Return the [x, y] coordinate for the center point of the cell that contains the specified text.  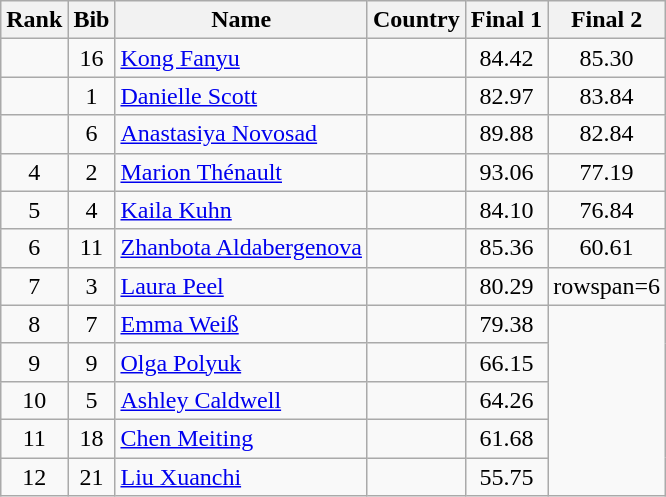
60.61 [607, 248]
83.84 [607, 96]
Kaila Kuhn [242, 210]
8 [34, 324]
Kong Fanyu [242, 58]
85.30 [607, 58]
76.84 [607, 210]
Name [242, 20]
3 [92, 286]
80.29 [506, 286]
Rank [34, 20]
Olga Polyuk [242, 362]
61.68 [506, 438]
64.26 [506, 400]
Zhanbota Aldabergenova [242, 248]
Chen Meiting [242, 438]
Ashley Caldwell [242, 400]
82.84 [607, 134]
Liu Xuanchi [242, 477]
Final 2 [607, 20]
10 [34, 400]
Anastasiya Novosad [242, 134]
84.10 [506, 210]
Danielle Scott [242, 96]
Final 1 [506, 20]
21 [92, 477]
79.38 [506, 324]
66.15 [506, 362]
rowspan=6 [607, 286]
84.42 [506, 58]
Country [416, 20]
77.19 [607, 172]
1 [92, 96]
2 [92, 172]
89.88 [506, 134]
55.75 [506, 477]
Laura Peel [242, 286]
Emma Weiß [242, 324]
18 [92, 438]
93.06 [506, 172]
16 [92, 58]
Marion Thénault [242, 172]
82.97 [506, 96]
Bib [92, 20]
12 [34, 477]
85.36 [506, 248]
